Pinpoint the cell where the given text exists, returning its (x, y) midpoint coordinate. 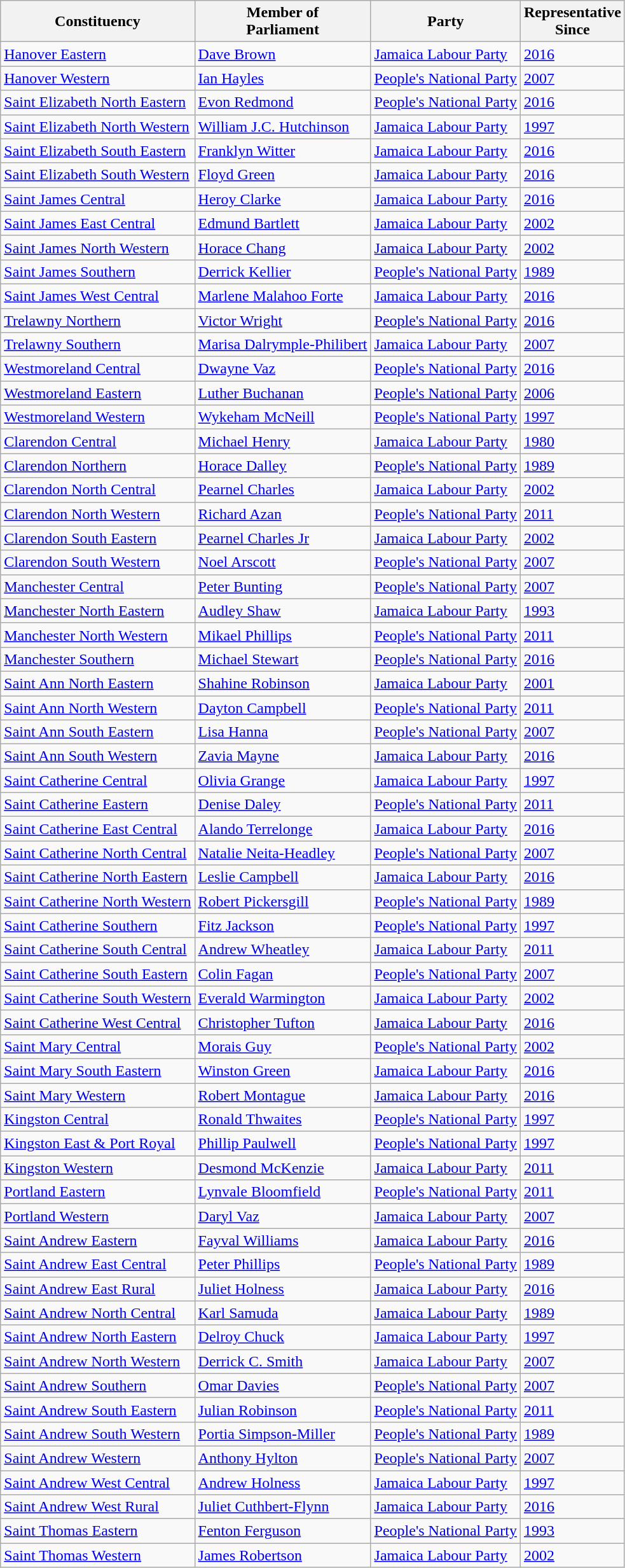
Saint Andrew South Western (98, 1434)
Saint Catherine North Western (98, 901)
Winston Green (282, 1071)
Lynvale Bloomfield (282, 1192)
Saint Mary South Eastern (98, 1071)
Derrick C. Smith (282, 1361)
Kingston Western (98, 1168)
Floyd Green (282, 175)
Derrick Kellier (282, 272)
Portland Eastern (98, 1192)
Portland Western (98, 1216)
Saint Ann South Eastern (98, 732)
Phillip Paulwell (282, 1144)
Ronald Thwaites (282, 1120)
Saint Catherine North Eastern (98, 877)
Zavia Mayne (282, 756)
Morais Guy (282, 1046)
Constituency (98, 22)
Christopher Tufton (282, 1022)
Audley Shaw (282, 611)
Kingston Central (98, 1120)
Saint Mary Western (98, 1095)
Anthony Hylton (282, 1458)
Delroy Chuck (282, 1337)
Saint Ann South Western (98, 756)
James Robertson (282, 1555)
Marlene Malahoo Forte (282, 296)
Saint James Central (98, 199)
Saint Catherine Southern (98, 926)
Saint Elizabeth North Western (98, 127)
Robert Montague (282, 1095)
Member ofParliament (282, 22)
Michael Stewart (282, 659)
Everald Warmington (282, 998)
Saint Andrew West Rural (98, 1507)
Party (445, 22)
Juliet Cuthbert-Flynn (282, 1507)
Saint James Southern (98, 272)
Saint Thomas Western (98, 1555)
Andrew Wheatley (282, 950)
Saint Catherine East Central (98, 829)
2001 (572, 683)
Saint Andrew East Central (98, 1265)
Mikael Phillips (282, 635)
Saint Elizabeth South Western (98, 175)
Saint Elizabeth North Eastern (98, 102)
Clarendon Central (98, 441)
Saint Catherine South Western (98, 998)
Trelawny Southern (98, 345)
Olivia Grange (282, 781)
Victor Wright (282, 320)
Manchester Southern (98, 659)
Saint Andrew Eastern (98, 1240)
Saint Andrew North Central (98, 1313)
Horace Dalley (282, 466)
Saint Andrew Southern (98, 1385)
Manchester North Eastern (98, 611)
Michael Henry (282, 441)
Edmund Bartlett (282, 223)
Manchester North Western (98, 635)
Clarendon North Central (98, 490)
Westmoreland Central (98, 369)
Hanover Eastern (98, 54)
Portia Simpson-Miller (282, 1434)
Fenton Ferguson (282, 1531)
Saint Andrew South Eastern (98, 1410)
Omar Davies (282, 1385)
Horace Chang (282, 247)
Colin Fagan (282, 974)
Desmond McKenzie (282, 1168)
Saint Andrew North Eastern (98, 1337)
Wykeham McNeill (282, 417)
Daryl Vaz (282, 1216)
Denise Daley (282, 805)
Saint Catherine South Central (98, 950)
Saint Andrew East Rural (98, 1289)
Lisa Hanna (282, 732)
Franklyn Witter (282, 151)
Noel Arscott (282, 562)
Saint James East Central (98, 223)
Saint Thomas Eastern (98, 1531)
Luther Buchanan (282, 393)
Dave Brown (282, 54)
Saint Catherine South Eastern (98, 974)
Natalie Neita-Headley (282, 853)
Saint Catherine North Central (98, 853)
Pearnel Charles Jr (282, 538)
Westmoreland Eastern (98, 393)
Leslie Campbell (282, 877)
Saint Andrew North Western (98, 1361)
Saint Catherine Central (98, 781)
Saint Elizabeth South Eastern (98, 151)
Saint Catherine Eastern (98, 805)
Alando Terrelonge (282, 829)
Julian Robinson (282, 1410)
Saint Ann North Eastern (98, 683)
Peter Phillips (282, 1265)
Manchester Central (98, 586)
Juliet Holness (282, 1289)
Saint Mary Central (98, 1046)
Trelawny Northern (98, 320)
Saint James West Central (98, 296)
Westmoreland Western (98, 417)
Saint Andrew Western (98, 1458)
Shahine Robinson (282, 683)
Fayval Williams (282, 1240)
Clarendon Northern (98, 466)
Dayton Campbell (282, 708)
Heroy Clarke (282, 199)
Andrew Holness (282, 1483)
Evon Redmond (282, 102)
Richard Azan (282, 514)
Kingston East & Port Royal (98, 1144)
Hanover Western (98, 78)
Fitz Jackson (282, 926)
Marisa Dalrymple-Philibert (282, 345)
Saint Catherine West Central (98, 1022)
RepresentativeSince (572, 22)
Saint Ann North Western (98, 708)
Clarendon North Western (98, 514)
Ian Hayles (282, 78)
Dwayne Vaz (282, 369)
2006 (572, 393)
Peter Bunting (282, 586)
William J.C. Hutchinson (282, 127)
Pearnel Charles (282, 490)
Clarendon South Eastern (98, 538)
1980 (572, 441)
Saint Andrew West Central (98, 1483)
Clarendon South Western (98, 562)
Karl Samuda (282, 1313)
Saint James North Western (98, 247)
Robert Pickersgill (282, 901)
